For the text-containing cell, return its midpoint in (x, y) coordinate format. 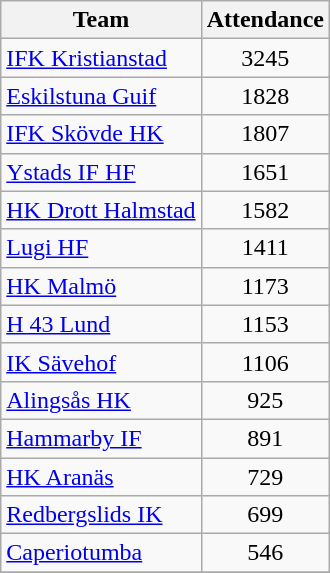
Attendance (265, 20)
Ystads IF HF (101, 172)
546 (265, 553)
891 (265, 438)
IK Sävehof (101, 362)
1582 (265, 210)
1807 (265, 134)
Eskilstuna Guif (101, 96)
Lugi HF (101, 248)
IFK Kristianstad (101, 58)
1106 (265, 362)
729 (265, 477)
1411 (265, 248)
IFK Skövde HK (101, 134)
699 (265, 515)
925 (265, 400)
1173 (265, 286)
1651 (265, 172)
Caperiotumba (101, 553)
HK Drott Halmstad (101, 210)
1828 (265, 96)
Alingsås HK (101, 400)
Team (101, 20)
3245 (265, 58)
Hammarby IF (101, 438)
1153 (265, 324)
Redbergslids IK (101, 515)
HK Malmö (101, 286)
H 43 Lund (101, 324)
HK Aranäs (101, 477)
